Scan for the cell matching the given text and deliver its [x, y] coordinate at center. 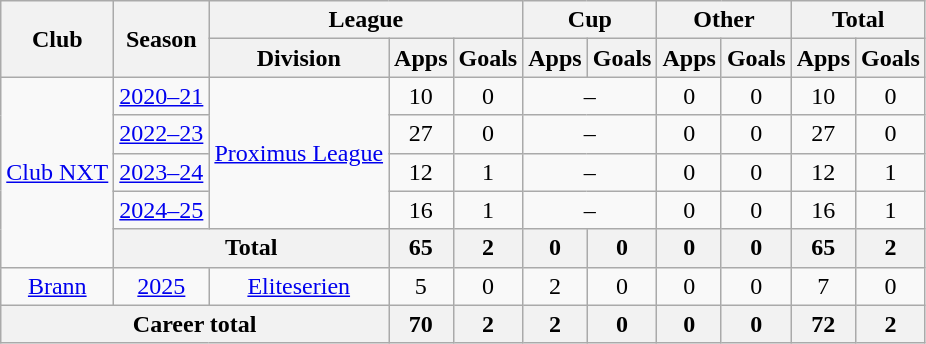
2025 [162, 286]
2020–21 [162, 96]
70 [421, 324]
Division [299, 58]
2024–25 [162, 210]
5 [421, 286]
Career total [195, 324]
Club NXT [58, 172]
2022–23 [162, 134]
Season [162, 39]
Cup [590, 20]
2023–24 [162, 172]
72 [823, 324]
Proximus League [299, 153]
Brann [58, 286]
Eliteserien [299, 286]
League [366, 20]
Other [724, 20]
Club [58, 39]
7 [823, 286]
